Search for the cell housing the specified text and yield its [X, Y] center coordinate. 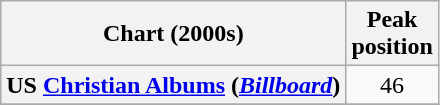
46 [392, 85]
Chart (2000s) [174, 34]
Peakposition [392, 34]
US Christian Albums (Billboard) [174, 85]
